Scan for the cell matching the given text and deliver its [x, y] coordinate at center. 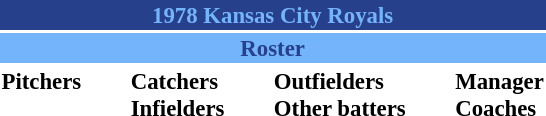
Roster [272, 48]
1978 Kansas City Royals [272, 15]
